Scan for the cell matching the given text and deliver its (x, y) coordinate at center. 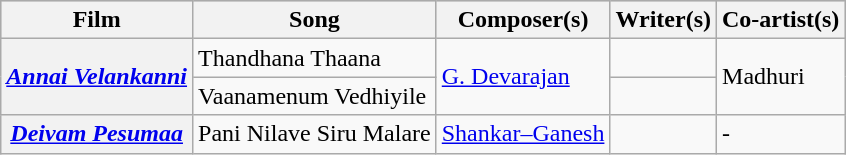
Madhuri (781, 77)
G. Devarajan (523, 77)
Annai Velankanni (97, 77)
Thandhana Thaana (315, 58)
Deivam Pesumaa (97, 134)
Writer(s) (664, 20)
Co-artist(s) (781, 20)
Film (97, 20)
- (781, 134)
Shankar–Ganesh (523, 134)
Composer(s) (523, 20)
Song (315, 20)
Vaanamenum Vedhiyile (315, 96)
Pani Nilave Siru Malare (315, 134)
